Return the [x, y] coordinate for the center point of the cell that contains the specified text.  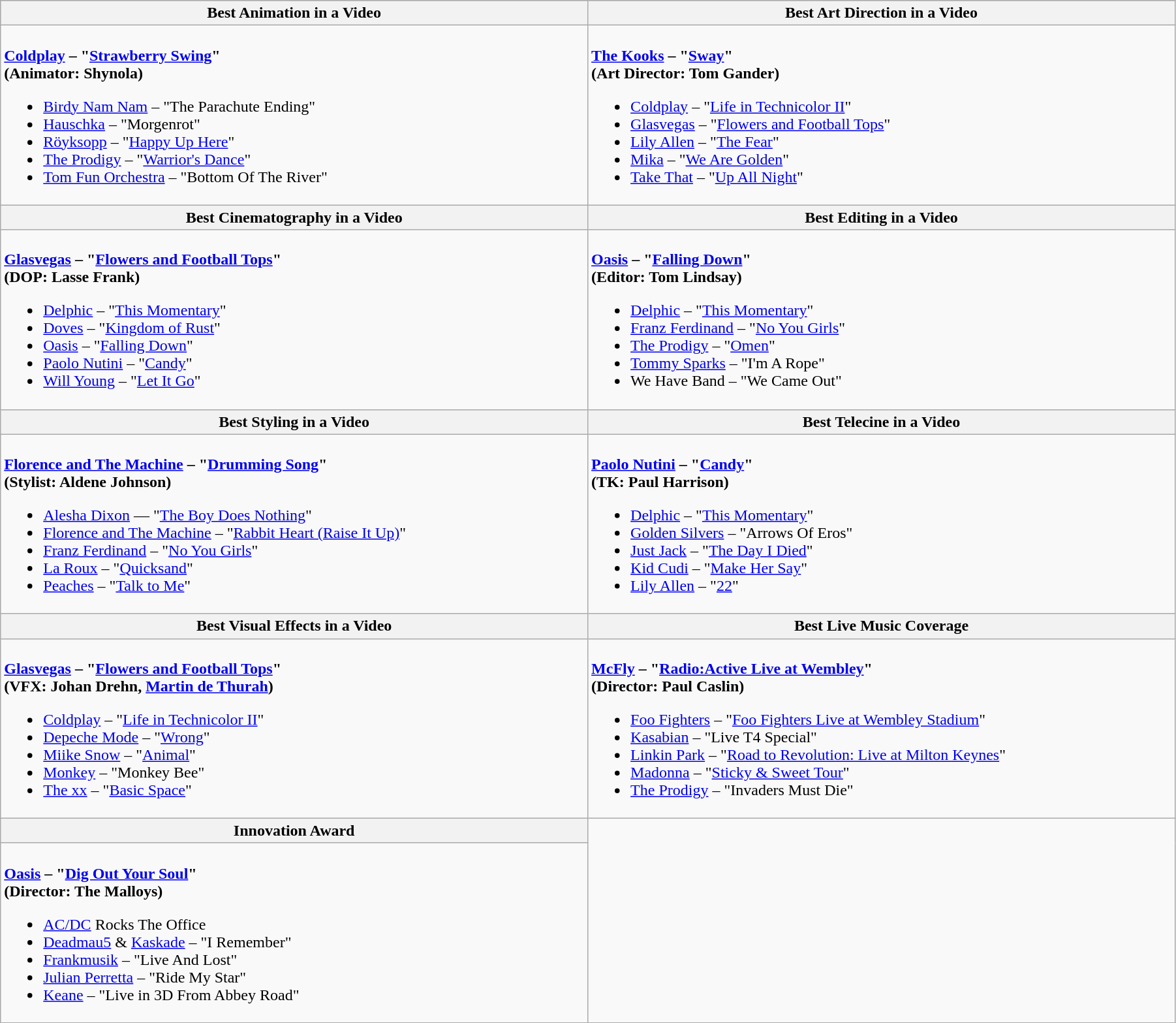
Best Cinematography in a Video [294, 217]
Best Visual Effects in a Video [294, 626]
Best Live Music Coverage [882, 626]
Innovation Award [294, 830]
Best Styling in a Video [294, 422]
Best Editing in a Video [882, 217]
Best Telecine in a Video [882, 422]
Best Animation in a Video [294, 13]
Best Art Direction in a Video [882, 13]
